Find where the given text appears and provide that cell's center as [X, Y] coordinate. 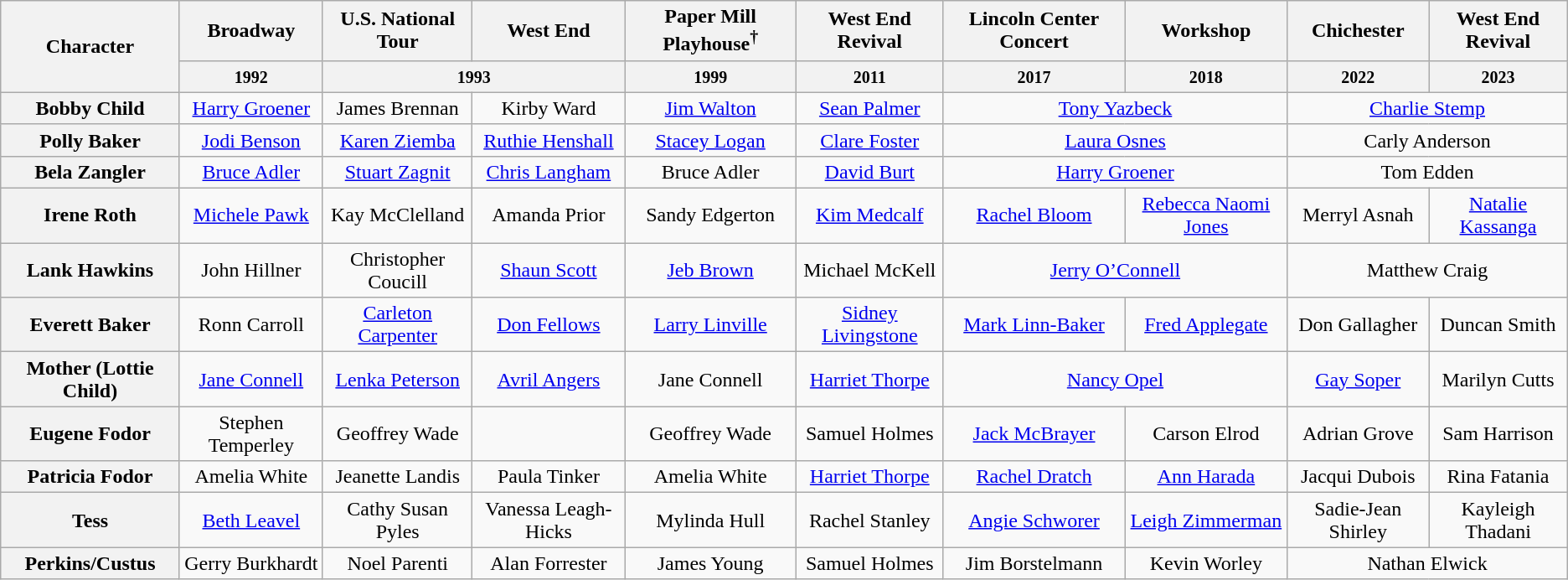
Ann Harada [1206, 477]
1999 [710, 76]
Vanessa Leagh-Hicks [549, 520]
Jacqui Dubois [1359, 477]
Natalie Kassanga [1498, 216]
Ruthie Henshall [549, 140]
Tom Edden [1427, 172]
Karen Ziemba [397, 140]
Jodi Benson [251, 140]
Stacey Logan [710, 140]
Chris Langham [549, 172]
Tess [90, 520]
James Brennan [397, 108]
Rebecca Naomi Jones [1206, 216]
Patricia Fodor [90, 477]
Polly Baker [90, 140]
Perkins/Custus [90, 563]
Eugene Fodor [90, 434]
Mylinda Hull [710, 520]
1993 [473, 76]
Charlie Stemp [1427, 108]
1992 [251, 76]
Don Fellows [549, 325]
Paula Tinker [549, 477]
U.S. National Tour [397, 31]
2023 [1498, 76]
Stuart Zagnit [397, 172]
Marilyn Cutts [1498, 379]
Gerry Burkhardt [251, 563]
Kayleigh Thadani [1498, 520]
Clare Foster [869, 140]
Adrian Grove [1359, 434]
Beth Leavel [251, 520]
Alan Forrester [549, 563]
Nathan Elwick [1427, 563]
Carly Anderson [1427, 140]
Ronn Carroll [251, 325]
Sean Palmer [869, 108]
James Young [710, 563]
David Burt [869, 172]
Leigh Zimmerman [1206, 520]
2018 [1206, 76]
Jeb Brown [710, 270]
Jack McBrayer [1034, 434]
Lincoln Center Concert [1034, 31]
Irene Roth [90, 216]
Shaun Scott [549, 270]
Jim Borstelmann [1034, 563]
Carleton Carpenter [397, 325]
Bobby Child [90, 108]
2011 [869, 76]
Sidney Livingstone [869, 325]
Rachel Stanley [869, 520]
Noel Parenti [397, 563]
Angie Schworer [1034, 520]
Rachel Bloom [1034, 216]
Bela Zangler [90, 172]
Michael McKell [869, 270]
Broadway [251, 31]
West End [549, 31]
Character [90, 47]
Sadie-Jean Shirley [1359, 520]
Carson Elrod [1206, 434]
Nancy Opel [1116, 379]
Paper Mill Playhouse† [710, 31]
Lenka Peterson [397, 379]
Don Gallagher [1359, 325]
Sandy Edgerton [710, 216]
Cathy Susan Pyles [397, 520]
Laura Osnes [1116, 140]
2017 [1034, 76]
Mark Linn-Baker [1034, 325]
Rachel Dratch [1034, 477]
Kim Medcalf [869, 216]
Tony Yazbeck [1116, 108]
Kevin Worley [1206, 563]
Christopher Coucill [397, 270]
Jerry O’Connell [1116, 270]
Workshop [1206, 31]
Kirby Ward [549, 108]
Fred Applegate [1206, 325]
Larry Linville [710, 325]
Chichester [1359, 31]
John Hillner [251, 270]
Rina Fatania [1498, 477]
Matthew Craig [1427, 270]
Sam Harrison [1498, 434]
Duncan Smith [1498, 325]
Jeanette Landis [397, 477]
Everett Baker [90, 325]
Merryl Asnah [1359, 216]
Avril Angers [549, 379]
Jim Walton [710, 108]
Lank Hawkins [90, 270]
Amanda Prior [549, 216]
Stephen Temperley [251, 434]
2022 [1359, 76]
Kay McClelland [397, 216]
Mother (Lottie Child) [90, 379]
Gay Soper [1359, 379]
Michele Pawk [251, 216]
